Return the (X, Y) coordinate for the center point of the cell that contains the specified text.  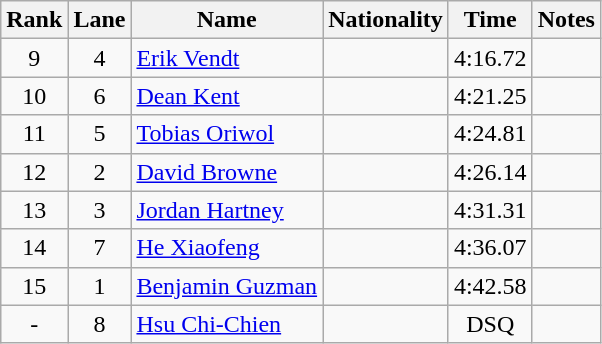
Dean Kent (227, 96)
4:16.72 (490, 58)
15 (34, 286)
Notes (566, 20)
Erik Vendt (227, 58)
Name (227, 20)
11 (34, 134)
David Browne (227, 172)
4:31.31 (490, 210)
13 (34, 210)
Benjamin Guzman (227, 286)
7 (100, 248)
DSQ (490, 324)
Hsu Chi-Chien (227, 324)
- (34, 324)
Rank (34, 20)
4:24.81 (490, 134)
Nationality (386, 20)
2 (100, 172)
14 (34, 248)
4:26.14 (490, 172)
5 (100, 134)
Jordan Hartney (227, 210)
4:42.58 (490, 286)
4:21.25 (490, 96)
9 (34, 58)
12 (34, 172)
Tobias Oriwol (227, 134)
10 (34, 96)
4:36.07 (490, 248)
1 (100, 286)
Time (490, 20)
3 (100, 210)
4 (100, 58)
Lane (100, 20)
6 (100, 96)
8 (100, 324)
He Xiaofeng (227, 248)
